Pinpoint the cell where the given text exists, returning its (x, y) midpoint coordinate. 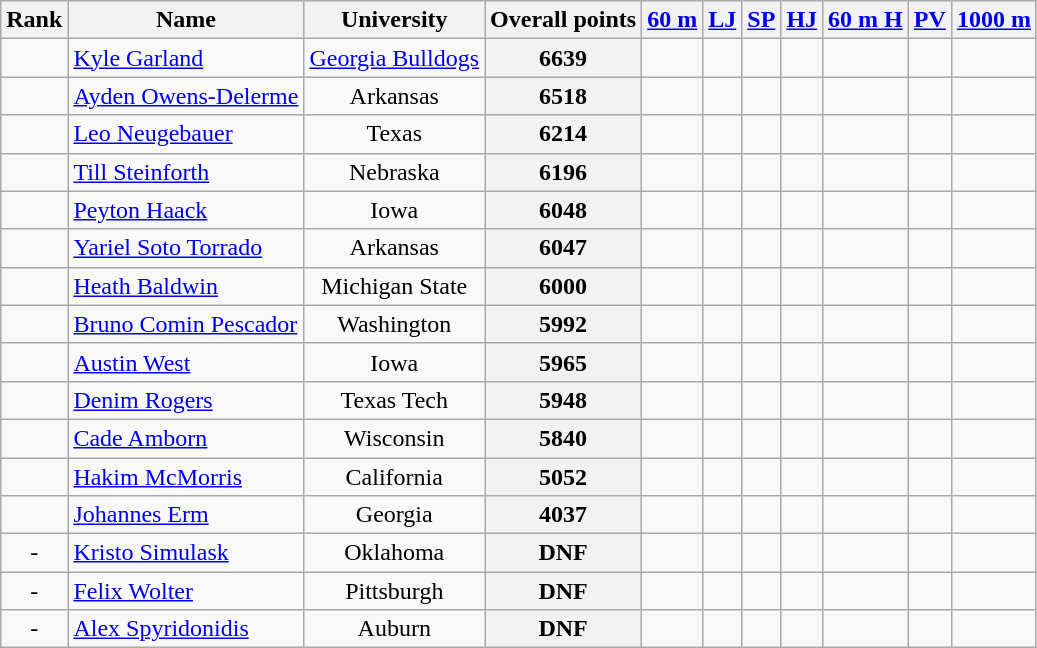
Overall points (564, 20)
Denim Rogers (186, 400)
5052 (564, 477)
6000 (564, 286)
Bruno Comin Pescador (186, 324)
5840 (564, 438)
Rank (34, 20)
6047 (564, 248)
Georgia (394, 515)
60 m (672, 20)
Felix Wolter (186, 591)
Name (186, 20)
6196 (564, 172)
Texas (394, 134)
4037 (564, 515)
Michigan State (394, 286)
6518 (564, 96)
Oklahoma (394, 553)
Leo Neugebauer (186, 134)
5965 (564, 362)
Heath Baldwin (186, 286)
Texas Tech (394, 400)
Pittsburgh (394, 591)
60 m H (866, 20)
Kyle Garland (186, 58)
Cade Amborn (186, 438)
Yariel Soto Torrado (186, 248)
5948 (564, 400)
Peyton Haack (186, 210)
Kristo Simulask (186, 553)
6048 (564, 210)
Auburn (394, 629)
Till Steinforth (186, 172)
SP (762, 20)
Alex Spyridonidis (186, 629)
6639 (564, 58)
6214 (564, 134)
HJ (802, 20)
California (394, 477)
1000 m (994, 20)
Wisconsin (394, 438)
Hakim McMorris (186, 477)
Johannes Erm (186, 515)
Washington (394, 324)
University (394, 20)
LJ (722, 20)
Ayden Owens-Delerme (186, 96)
Georgia Bulldogs (394, 58)
5992 (564, 324)
Austin West (186, 362)
PV (930, 20)
Nebraska (394, 172)
